Capture the cell that displays the provided text and extract its [x, y] central coordinate. 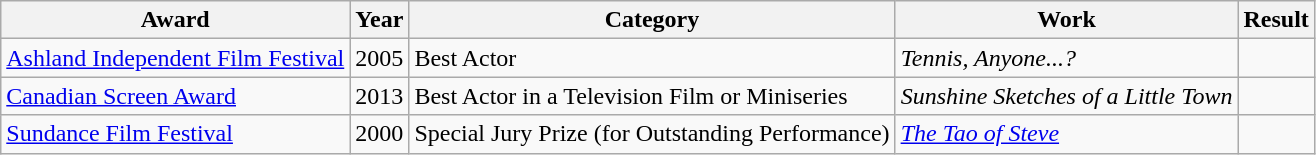
Tennis, Anyone...? [1066, 58]
Work [1066, 20]
Category [652, 20]
Year [380, 20]
Sunshine Sketches of a Little Town [1066, 96]
Ashland Independent Film Festival [176, 58]
Result [1276, 20]
2005 [380, 58]
Sundance Film Festival [176, 134]
Best Actor [652, 58]
2013 [380, 96]
Best Actor in a Television Film or Miniseries [652, 96]
Canadian Screen Award [176, 96]
Award [176, 20]
The Tao of Steve [1066, 134]
Special Jury Prize (for Outstanding Performance) [652, 134]
2000 [380, 134]
